Identify which cell holds the provided text, then report its (X, Y) central coordinate. 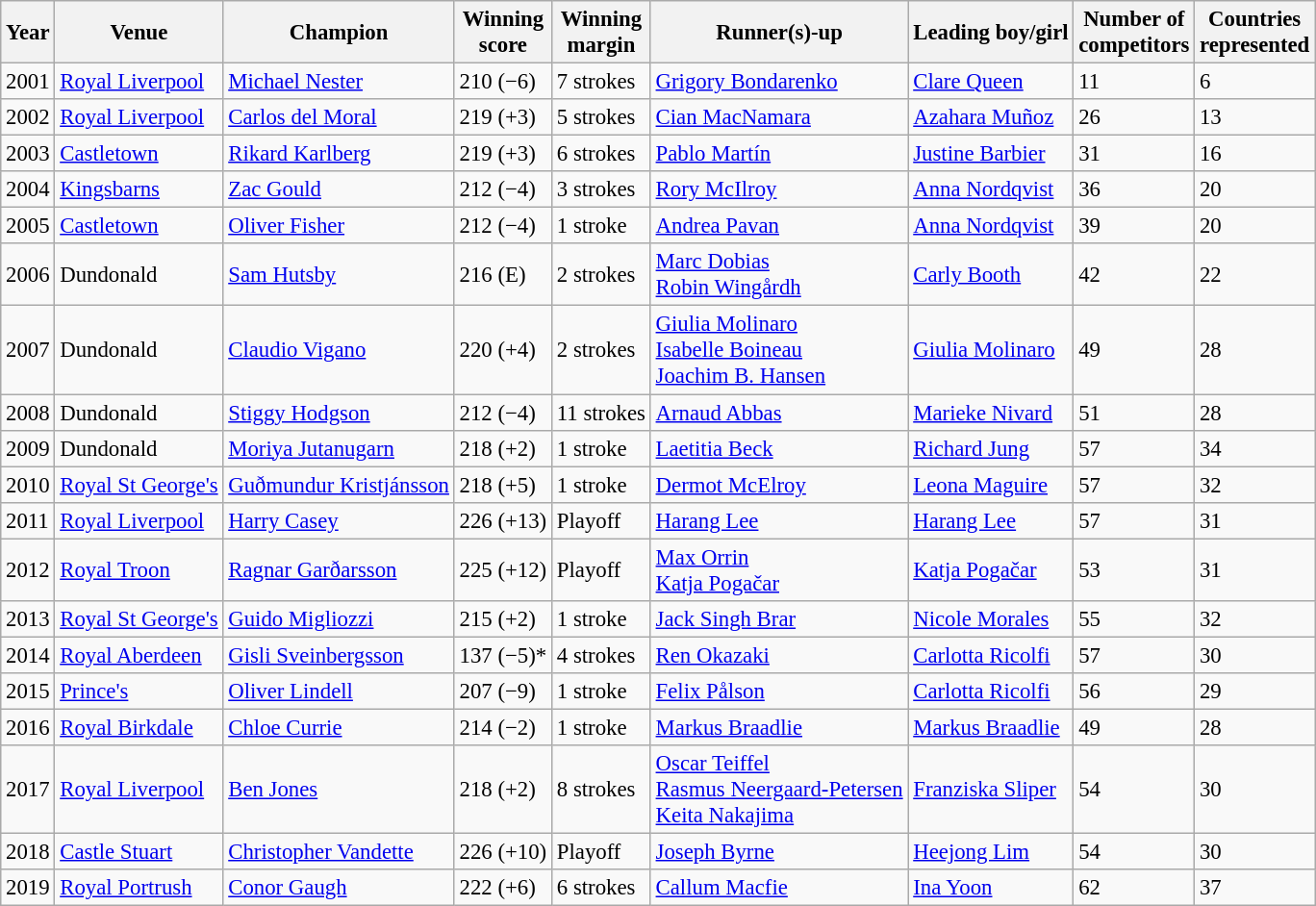
34 (1254, 448)
51 (1134, 413)
Jack Singh Brar (779, 619)
Oscar Teiffel Rasmus Neergaard-Petersen Keita Nakajima (779, 790)
Sam Hutsby (339, 275)
Kingsbarns (139, 189)
Chloe Currie (339, 727)
8 strokes (600, 790)
Royal Troon (139, 569)
Ina Yoon (991, 888)
55 (1134, 619)
16 (1254, 154)
2001 (28, 82)
2014 (28, 655)
Zac Gould (339, 189)
226 (+13) (502, 520)
56 (1134, 692)
26 (1134, 117)
2015 (28, 692)
7 strokes (600, 82)
214 (−2) (502, 727)
220 (+4) (502, 350)
222 (+6) (502, 888)
Castle Stuart (139, 852)
215 (+2) (502, 619)
2011 (28, 520)
Venue (139, 33)
11 strokes (600, 413)
Pablo Martín (779, 154)
2002 (28, 117)
226 (+10) (502, 852)
39 (1134, 226)
13 (1254, 117)
Richard Jung (991, 448)
Harry Casey (339, 520)
Dermot McElroy (779, 485)
Winning score (502, 33)
Arnaud Abbas (779, 413)
36 (1134, 189)
Oliver Fisher (339, 226)
4 strokes (600, 655)
Leona Maguire (991, 485)
Rory McIlroy (779, 189)
Ben Jones (339, 790)
Marieke Nivard (991, 413)
Max Orrin Katja Pogačar (779, 569)
2008 (28, 413)
Claudio Vigano (339, 350)
Felix Pålson (779, 692)
Guido Migliozzi (339, 619)
2006 (28, 275)
5 strokes (600, 117)
62 (1134, 888)
37 (1254, 888)
218 (+5) (502, 485)
2009 (28, 448)
53 (1134, 569)
Gisli Sveinbergsson (339, 655)
137 (−5)* (502, 655)
Andrea Pavan (779, 226)
Royal Birkdale (139, 727)
Ren Okazaki (779, 655)
Year (28, 33)
Ragnar Garðarsson (339, 569)
6 (1254, 82)
2018 (28, 852)
Michael Nester (339, 82)
2017 (28, 790)
Oliver Lindell (339, 692)
Royal Portrush (139, 888)
22 (1254, 275)
Giulia Molinaro Isabelle Boineau Joachim B. Hansen (779, 350)
Heejong Lim (991, 852)
Carly Booth (991, 275)
Winning margin (600, 33)
Marc Dobias Robin Wingårdh (779, 275)
2019 (28, 888)
Justine Barbier (991, 154)
2013 (28, 619)
Leading boy/girl (991, 33)
2004 (28, 189)
Azahara Muñoz (991, 117)
3 strokes (600, 189)
29 (1254, 692)
2012 (28, 569)
Countries represented (1254, 33)
Laetitia Beck (779, 448)
Guðmundur Kristjánsson (339, 485)
Giulia Molinaro (991, 350)
Moriya Jutanugarn (339, 448)
225 (+12) (502, 569)
Cian MacNamara (779, 117)
Joseph Byrne (779, 852)
2005 (28, 226)
210 (−6) (502, 82)
216 (E) (502, 275)
Conor Gaugh (339, 888)
Number of competitors (1134, 33)
Clare Queen (991, 82)
Nicole Morales (991, 619)
Grigory Bondarenko (779, 82)
2016 (28, 727)
Runner(s)-up (779, 33)
2007 (28, 350)
Prince's (139, 692)
Champion (339, 33)
11 (1134, 82)
Rikard Karlberg (339, 154)
Callum Macfie (779, 888)
Royal Aberdeen (139, 655)
Katja Pogačar (991, 569)
207 (−9) (502, 692)
Franziska Sliper (991, 790)
Carlos del Moral (339, 117)
42 (1134, 275)
Stiggy Hodgson (339, 413)
2003 (28, 154)
2010 (28, 485)
Christopher Vandette (339, 852)
